Return [x, y] of the center of cell containing provided text 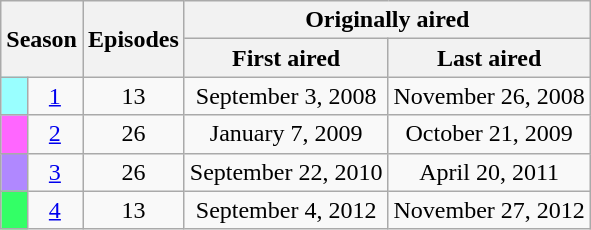
October 21, 2009 [489, 134]
3 [54, 172]
1 [54, 96]
Originally aired [387, 20]
Season [42, 39]
Episodes [133, 39]
September 3, 2008 [286, 96]
4 [54, 210]
January 7, 2009 [286, 134]
First aired [286, 58]
November 26, 2008 [489, 96]
September 22, 2010 [286, 172]
September 4, 2012 [286, 210]
April 20, 2011 [489, 172]
Last aired [489, 58]
November 27, 2012 [489, 210]
2 [54, 134]
